Find where the given text appears and provide that cell's center as (X, Y) coordinate. 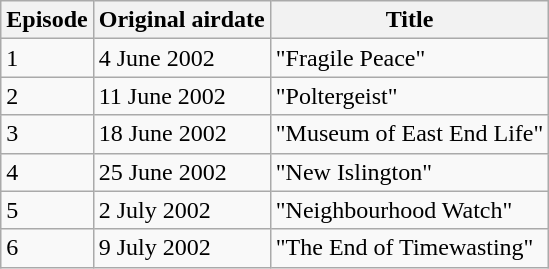
"Museum of East End Life" (410, 134)
2 (47, 96)
25 June 2002 (182, 172)
4 (47, 172)
9 July 2002 (182, 248)
"The End of Timewasting" (410, 248)
"Fragile Peace" (410, 58)
11 June 2002 (182, 96)
1 (47, 58)
5 (47, 210)
"Poltergeist" (410, 96)
2 July 2002 (182, 210)
"New Islington" (410, 172)
Episode (47, 20)
18 June 2002 (182, 134)
Original airdate (182, 20)
6 (47, 248)
"Neighbourhood Watch" (410, 210)
3 (47, 134)
Title (410, 20)
4 June 2002 (182, 58)
